Scan for the cell matching the given text and deliver its [X, Y] coordinate at center. 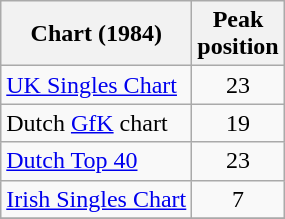
UK Singles Chart [96, 85]
Peakposition [238, 34]
7 [238, 199]
19 [238, 123]
Irish Singles Chart [96, 199]
Dutch Top 40 [96, 161]
Dutch GfK chart [96, 123]
Chart (1984) [96, 34]
